Detect which cell encompasses the target text, then output its (X, Y) center coordinate. 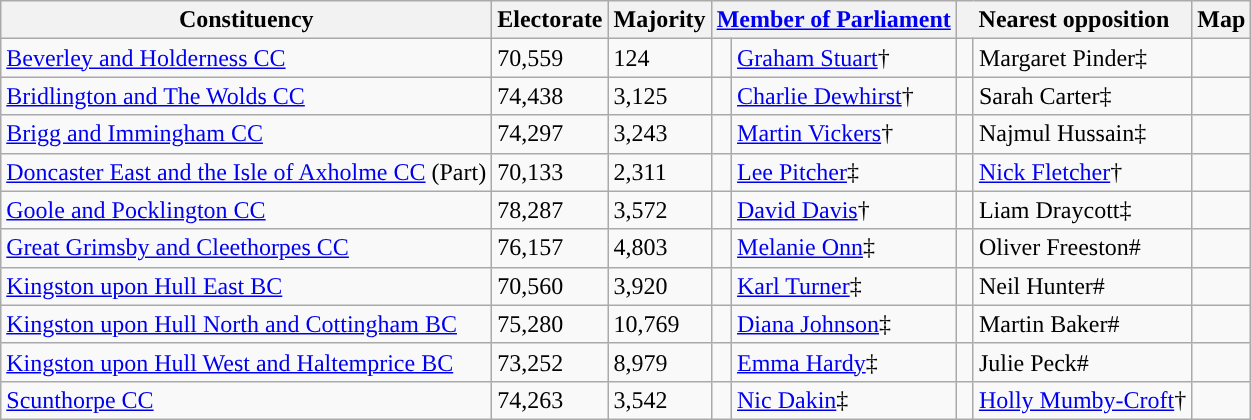
3,920 (660, 286)
Charlie Dewhirst† (844, 96)
Member of Parliament (834, 20)
Beverley and Holderness CC (246, 58)
74,438 (550, 96)
Goole and Pocklington CC (246, 210)
Neil Hunter# (1082, 286)
2,311 (660, 172)
75,280 (550, 324)
Sarah Carter‡ (1082, 96)
Oliver Freeston# (1082, 248)
70,559 (550, 58)
David Davis† (844, 210)
Kingston upon Hull East BC (246, 286)
Melanie Onn‡ (844, 248)
3,125 (660, 96)
76,157 (550, 248)
Nic Dakin‡ (844, 400)
Karl Turner‡ (844, 286)
Martin Baker# (1082, 324)
Bridlington and The Wolds CC (246, 96)
Doncaster East and the Isle of Axholme CC (Part) (246, 172)
Brigg and Immingham CC (246, 134)
73,252 (550, 362)
Kingston upon Hull North and Cottingham BC (246, 324)
Emma Hardy‡ (844, 362)
Graham Stuart† (844, 58)
4,803 (660, 248)
Constituency (246, 20)
Map (1222, 20)
10,769 (660, 324)
124 (660, 58)
Scunthorpe CC (246, 400)
Martin Vickers† (844, 134)
Electorate (550, 20)
70,560 (550, 286)
Julie Peck# (1082, 362)
Liam Draycott‡ (1082, 210)
70,133 (550, 172)
Holly Mumby-Croft† (1082, 400)
74,263 (550, 400)
3,243 (660, 134)
74,297 (550, 134)
Kingston upon Hull West and Haltemprice BC (246, 362)
Najmul Hussain‡ (1082, 134)
Great Grimsby and Cleethorpes CC (246, 248)
Majority (660, 20)
Lee Pitcher‡ (844, 172)
Diana Johnson‡ (844, 324)
Nearest opposition (1074, 20)
78,287 (550, 210)
Nick Fletcher† (1082, 172)
3,542 (660, 400)
8,979 (660, 362)
Margaret Pinder‡ (1082, 58)
3,572 (660, 210)
